Identify which cell holds the provided text, then report its [x, y] central coordinate. 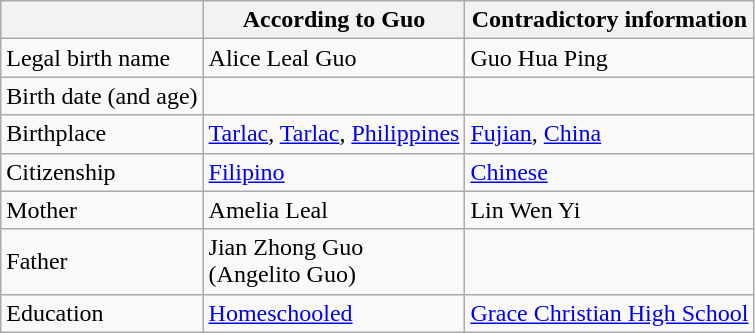
Citizenship [102, 172]
Education [102, 313]
Legal birth name [102, 58]
Guo Hua Ping [610, 58]
Father [102, 262]
Jian Zhong Guo(Angelito Guo) [334, 262]
Chinese [610, 172]
Birth date (and age) [102, 96]
Mother [102, 210]
Contradictory information [610, 20]
Grace Christian High School [610, 313]
According to Guo [334, 20]
Tarlac, Tarlac, Philippines [334, 134]
Filipino [334, 172]
Fujian, China [610, 134]
Homeschooled [334, 313]
Birthplace [102, 134]
Alice Leal Guo [334, 58]
Amelia Leal [334, 210]
Lin Wen Yi [610, 210]
